Identify which cell holds the provided text, then report its [X, Y] central coordinate. 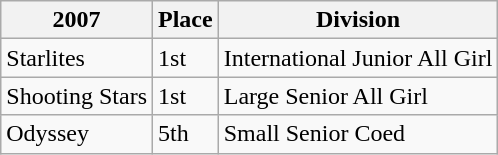
Odyssey [77, 134]
Shooting Stars [77, 96]
Starlites [77, 58]
2007 [77, 20]
Large Senior All Girl [358, 96]
5th [186, 134]
Division [358, 20]
International Junior All Girl [358, 58]
Place [186, 20]
Small Senior Coed [358, 134]
